Detect which cell encompasses the target text, then output its (x, y) center coordinate. 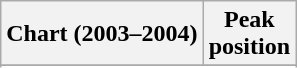
Chart (2003–2004) (102, 34)
Peakposition (249, 34)
